Find where the given text appears and provide that cell's center as (x, y) coordinate. 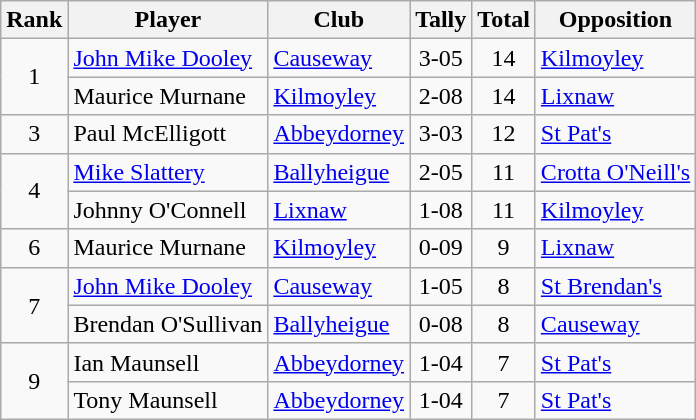
1 (34, 77)
3-03 (441, 134)
Club (339, 20)
12 (504, 134)
6 (34, 248)
Player (168, 20)
St Brendan's (615, 286)
Opposition (615, 20)
Johnny O'Connell (168, 210)
Rank (34, 20)
3 (34, 134)
1-05 (441, 286)
2-08 (441, 96)
Paul McElligott (168, 134)
2-05 (441, 172)
0-08 (441, 324)
Brendan O'Sullivan (168, 324)
Ian Maunsell (168, 362)
0-09 (441, 248)
4 (34, 191)
Mike Slattery (168, 172)
Total (504, 20)
Tally (441, 20)
Crotta O'Neill's (615, 172)
1-08 (441, 210)
Tony Maunsell (168, 400)
3-05 (441, 58)
